Locate the cell with the specified text and output its [x, y] center coordinate. 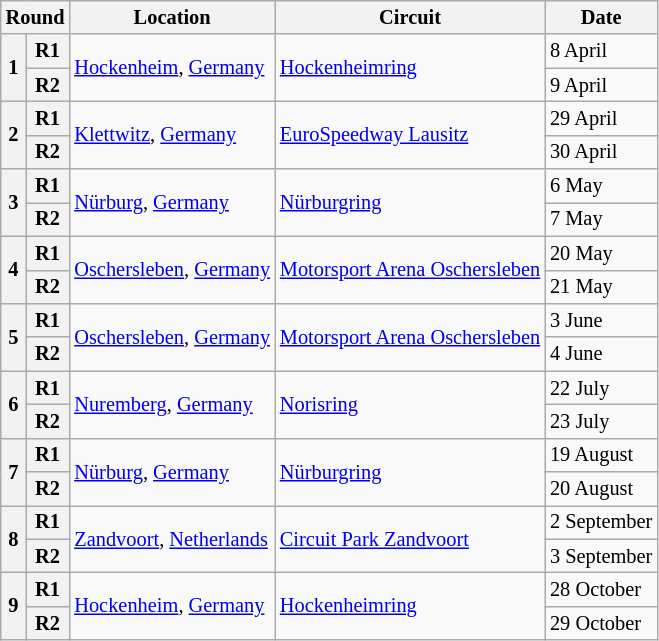
29 October [601, 623]
5 [14, 336]
8 April [601, 51]
3 June [601, 320]
Location [172, 17]
1 [14, 68]
Zandvoort, Netherlands [172, 538]
30 April [601, 152]
20 May [601, 253]
Nuremberg, Germany [172, 404]
Norisring [410, 404]
Round [36, 17]
7 [14, 472]
28 October [601, 589]
21 May [601, 287]
6 May [601, 186]
2 September [601, 522]
4 June [601, 354]
Date [601, 17]
23 July [601, 421]
19 August [601, 455]
2 [14, 134]
9 April [601, 85]
4 [14, 270]
20 August [601, 489]
29 April [601, 118]
8 [14, 538]
6 [14, 404]
Circuit Park Zandvoort [410, 538]
9 [14, 606]
Klettwitz, Germany [172, 134]
3 September [601, 556]
7 May [601, 219]
EuroSpeedway Lausitz [410, 134]
22 July [601, 388]
Circuit [410, 17]
3 [14, 202]
